Output the (x, y) coordinate of the center of the cell containing the given text.  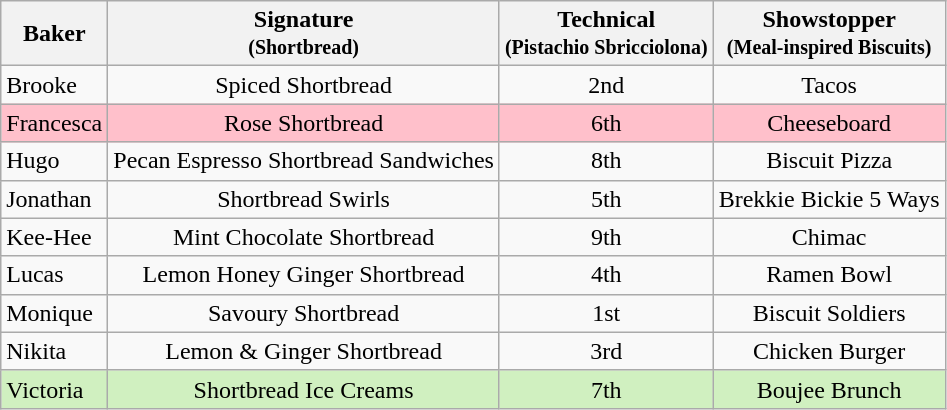
3rd (606, 351)
Savoury Shortbread (304, 313)
Francesca (54, 123)
Signature(Shortbread) (304, 34)
8th (606, 161)
Lucas (54, 275)
Lemon & Ginger Shortbread (304, 351)
Pecan Espresso Shortbread Sandwiches (304, 161)
Baker (54, 34)
5th (606, 199)
Victoria (54, 389)
Boujee Brunch (829, 389)
Brooke (54, 85)
Ramen Bowl (829, 275)
Mint Chocolate Shortbread (304, 237)
Shortbread Swirls (304, 199)
2nd (606, 85)
Technical(Pistachio Sbricciolona) (606, 34)
Spiced Shortbread (304, 85)
Biscuit Pizza (829, 161)
Shortbread Ice Creams (304, 389)
Biscuit Soldiers (829, 313)
Rose Shortbread (304, 123)
Chicken Burger (829, 351)
Cheeseboard (829, 123)
Tacos (829, 85)
1st (606, 313)
Kee-Hee (54, 237)
Brekkie Bickie 5 Ways (829, 199)
Chimac (829, 237)
Lemon Honey Ginger Shortbread (304, 275)
4th (606, 275)
7th (606, 389)
Jonathan (54, 199)
Monique (54, 313)
Hugo (54, 161)
9th (606, 237)
Nikita (54, 351)
Showstopper(Meal-inspired Biscuits) (829, 34)
6th (606, 123)
